Pinpoint the cell where the given text exists, returning its (x, y) midpoint coordinate. 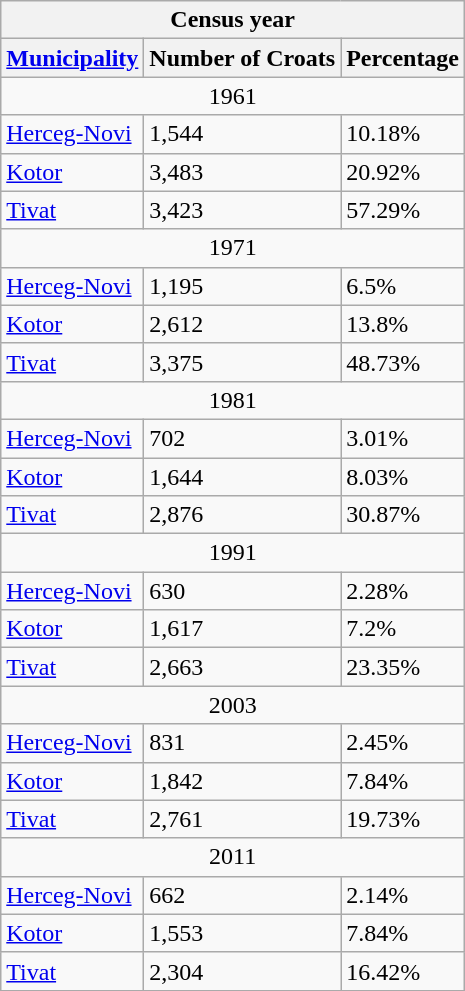
23.35% (403, 667)
Census year (233, 20)
2011 (233, 857)
1,553 (242, 933)
2,663 (242, 667)
702 (242, 438)
13.8% (403, 324)
57.29% (403, 210)
2003 (233, 705)
10.18% (403, 134)
48.73% (403, 362)
1,544 (242, 134)
1,195 (242, 286)
2,304 (242, 971)
1971 (233, 248)
20.92% (403, 172)
630 (242, 591)
1,617 (242, 629)
Percentage (403, 58)
Municipality (72, 58)
8.03% (403, 477)
3.01% (403, 438)
2,761 (242, 819)
662 (242, 895)
2,612 (242, 324)
1981 (233, 400)
Number of Croats (242, 58)
2.14% (403, 895)
3,423 (242, 210)
831 (242, 743)
1,644 (242, 477)
3,375 (242, 362)
7.2% (403, 629)
30.87% (403, 515)
2,876 (242, 515)
1,842 (242, 781)
6.5% (403, 286)
1991 (233, 553)
16.42% (403, 971)
2.45% (403, 743)
3,483 (242, 172)
1961 (233, 96)
19.73% (403, 819)
2.28% (403, 591)
